Return (x, y) of the center of cell containing provided text 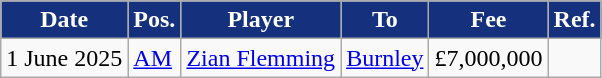
1 June 2025 (64, 58)
Player (261, 20)
£7,000,000 (488, 58)
To (385, 20)
Fee (488, 20)
Ref. (574, 20)
Date (64, 20)
AM (154, 58)
Pos. (154, 20)
Burnley (385, 58)
Zian Flemming (261, 58)
